Search for the cell housing the specified text and yield its (x, y) center coordinate. 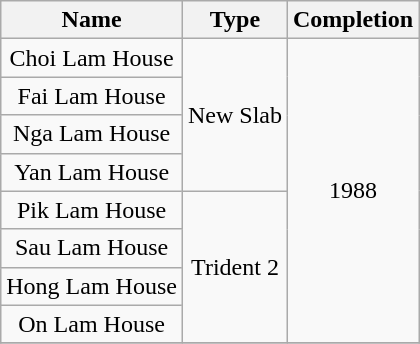
New Slab (234, 115)
Type (234, 20)
Trident 2 (234, 267)
Fai Lam House (92, 96)
Completion (354, 20)
Nga Lam House (92, 134)
On Lam House (92, 324)
Hong Lam House (92, 286)
Pik Lam House (92, 210)
Choi Lam House (92, 58)
1988 (354, 191)
Name (92, 20)
Yan Lam House (92, 172)
Sau Lam House (92, 248)
